Return (x, y) of the center of cell containing provided text 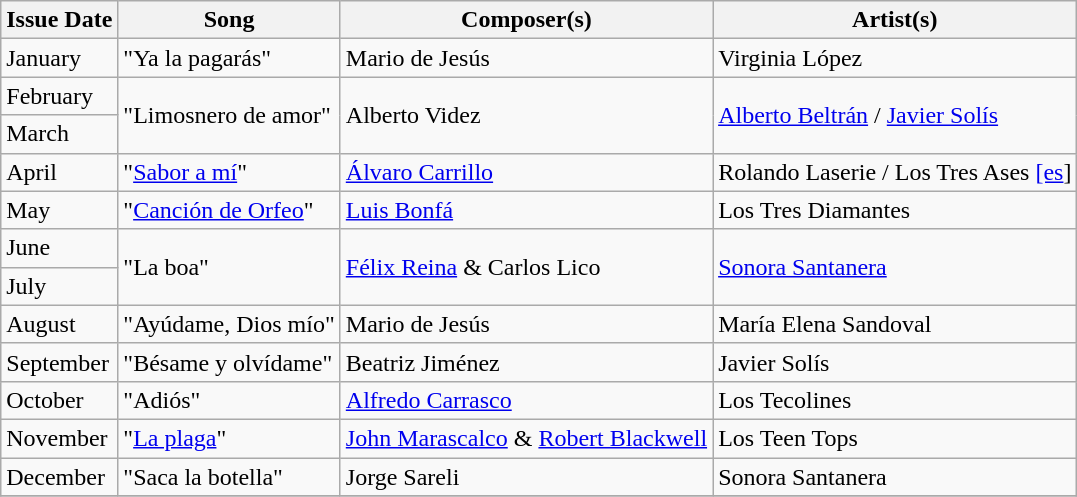
August (60, 324)
Luis Bonfá (526, 210)
Jorge Sareli (526, 477)
Álvaro Carrillo (526, 172)
Song (229, 20)
April (60, 172)
"Adiós" (229, 400)
July (60, 286)
Los Tres Diamantes (895, 210)
June (60, 248)
Los Tecolines (895, 400)
"Sabor a mí" (229, 172)
"La boa" (229, 267)
September (60, 362)
"La plaga" (229, 438)
Javier Solís (895, 362)
Composer(s) (526, 20)
Alberto Beltrán / Javier Solís (895, 115)
December (60, 477)
Alfredo Carrasco (526, 400)
March (60, 134)
Félix Reina & Carlos Lico (526, 267)
Virginia López (895, 58)
"Ayúdame, Dios mío" (229, 324)
February (60, 96)
"Ya la pagarás" (229, 58)
Los Teen Tops (895, 438)
Artist(s) (895, 20)
November (60, 438)
May (60, 210)
John Marascalco & Robert Blackwell (526, 438)
January (60, 58)
Beatriz Jiménez (526, 362)
María Elena Sandoval (895, 324)
"Limosnero de amor" (229, 115)
Issue Date (60, 20)
"Saca la botella" (229, 477)
"Bésame y olvídame" (229, 362)
Alberto Videz (526, 115)
"Canción de Orfeo" (229, 210)
October (60, 400)
Rolando Laserie / Los Tres Ases [es] (895, 172)
